Return (X, Y) of the center of cell containing provided text 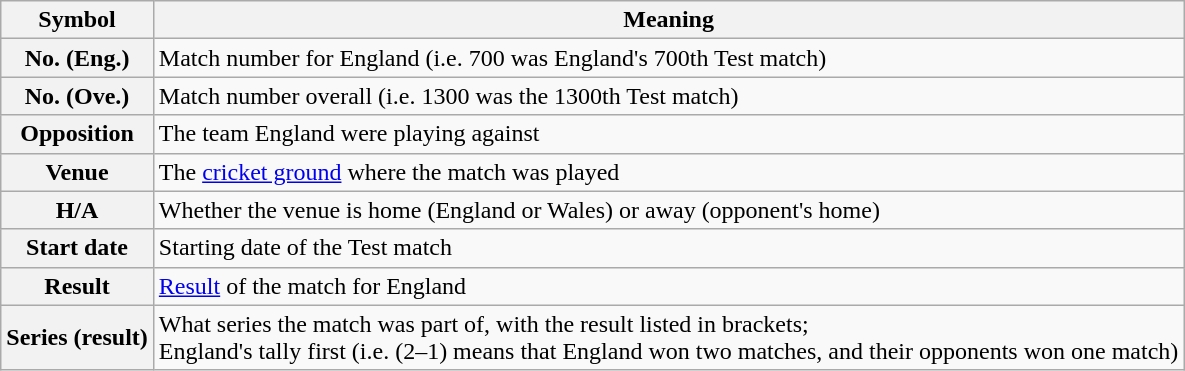
Start date (78, 248)
Venue (78, 172)
Result (78, 286)
Result of the match for England (668, 286)
H/A (78, 210)
No. (Ove.) (78, 96)
Match number for England (i.e. 700 was England's 700th Test match) (668, 58)
Symbol (78, 20)
Series (result) (78, 338)
The cricket ground where the match was played (668, 172)
No. (Eng.) (78, 58)
The team England were playing against (668, 134)
Meaning (668, 20)
Match number overall (i.e. 1300 was the 1300th Test match) (668, 96)
Whether the venue is home (England or Wales) or away (opponent's home) (668, 210)
Starting date of the Test match (668, 248)
Opposition (78, 134)
